Locate the cell with the specified text and output its (x, y) center coordinate. 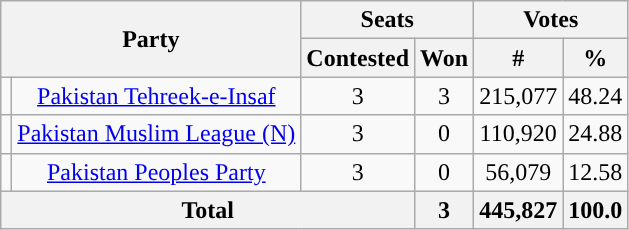
110,920 (518, 134)
12.58 (596, 172)
56,079 (518, 172)
Won (444, 58)
Total (208, 210)
48.24 (596, 96)
24.88 (596, 134)
215,077 (518, 96)
Party (151, 39)
Pakistan Muslim League (N) (156, 134)
# (518, 58)
Pakistan Peoples Party (156, 172)
Contested (358, 58)
Pakistan Tehreek-e-Insaf (156, 96)
Seats (388, 20)
445,827 (518, 210)
100.0 (596, 210)
% (596, 58)
Votes (551, 20)
